For the text-containing cell, return its midpoint in (X, Y) coordinate format. 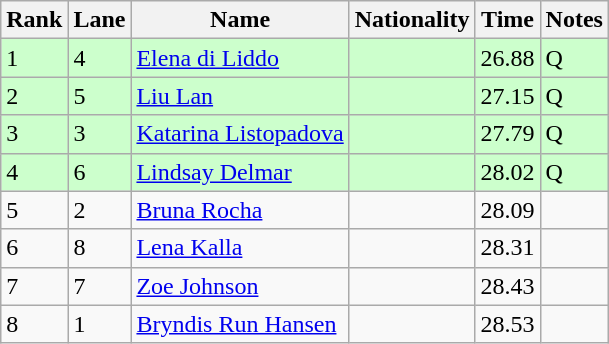
28.43 (508, 286)
28.53 (508, 324)
27.79 (508, 134)
Bryndis Run Hansen (240, 324)
Katarina Listopadova (240, 134)
28.02 (508, 172)
28.31 (508, 248)
28.09 (508, 210)
26.88 (508, 58)
Lena Kalla (240, 248)
Lane (100, 20)
Zoe Johnson (240, 286)
Bruna Rocha (240, 210)
Notes (574, 20)
Liu Lan (240, 96)
27.15 (508, 96)
Nationality (412, 20)
Name (240, 20)
Time (508, 20)
Lindsay Delmar (240, 172)
Elena di Liddo (240, 58)
Rank (34, 20)
